Output the (x, y) coordinate of the center of the cell containing the given text.  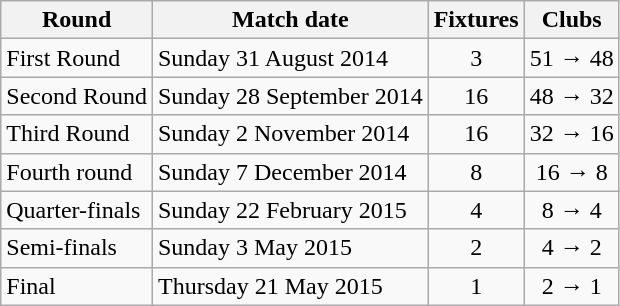
8 → 4 (572, 210)
Sunday 31 August 2014 (290, 58)
Sunday 28 September 2014 (290, 96)
8 (476, 172)
4 → 2 (572, 248)
2 (476, 248)
Third Round (77, 134)
Sunday 22 February 2015 (290, 210)
Thursday 21 May 2015 (290, 286)
Round (77, 20)
48 → 32 (572, 96)
Semi-finals (77, 248)
Clubs (572, 20)
First Round (77, 58)
Sunday 2 November 2014 (290, 134)
3 (476, 58)
Fourth round (77, 172)
Sunday 7 December 2014 (290, 172)
32 → 16 (572, 134)
51 → 48 (572, 58)
Fixtures (476, 20)
Match date (290, 20)
4 (476, 210)
Final (77, 286)
2 → 1 (572, 286)
Sunday 3 May 2015 (290, 248)
16 → 8 (572, 172)
Quarter-finals (77, 210)
Second Round (77, 96)
1 (476, 286)
